Extract the [x, y] coordinate from the center of the cell holding the provided text.  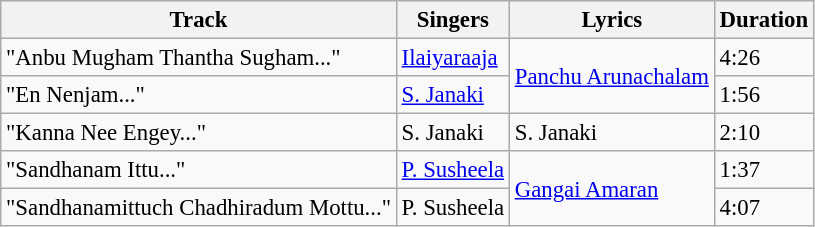
"En Nenjam..." [199, 95]
Singers [452, 20]
2:10 [764, 133]
Duration [764, 20]
4:07 [764, 208]
Ilaiyaraaja [452, 58]
4:26 [764, 58]
"Kanna Nee Engey..." [199, 133]
Track [199, 20]
Gangai Amaran [612, 188]
"Sandhanamittuch Chadhiradum Mottu..." [199, 208]
1:37 [764, 170]
"Sandhanam Ittu..." [199, 170]
1:56 [764, 95]
Panchu Arunachalam [612, 76]
Lyrics [612, 20]
"Anbu Mugham Thantha Sugham..." [199, 58]
